Search for the cell housing the specified text and yield its [X, Y] center coordinate. 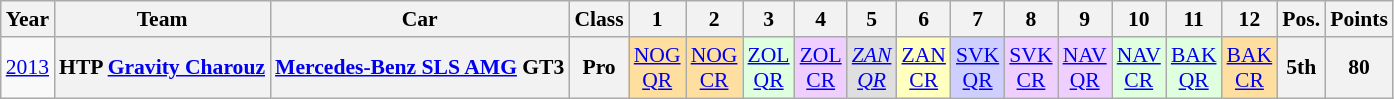
Car [420, 19]
Year [28, 19]
4 [821, 19]
ZOLQR [769, 68]
Class [598, 19]
SVKCR [1030, 68]
ZANQR [872, 68]
BAKQR [1194, 68]
5th [1301, 68]
ZOLCR [821, 68]
NAVQR [1085, 68]
Points [1359, 19]
BAKCR [1250, 68]
SVKQR [978, 68]
11 [1194, 19]
NAVCR [1139, 68]
ZANCR [923, 68]
2013 [28, 68]
9 [1085, 19]
2 [714, 19]
6 [923, 19]
10 [1139, 19]
Team [162, 19]
12 [1250, 19]
Mercedes-Benz SLS AMG GT3 [420, 68]
Pos. [1301, 19]
80 [1359, 68]
8 [1030, 19]
NOGCR [714, 68]
3 [769, 19]
HTP Gravity Charouz [162, 68]
NOGQR [658, 68]
7 [978, 19]
5 [872, 19]
Pro [598, 68]
1 [658, 19]
